Extract the (x, y) coordinate from the center of the cell holding the provided text.  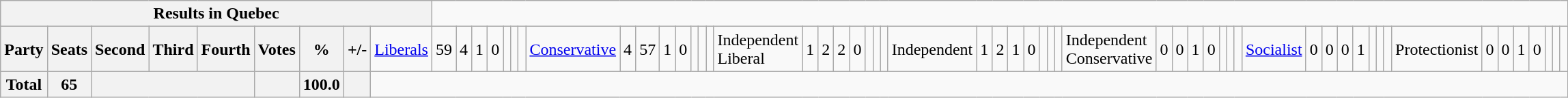
Independent (932, 49)
Fourth (225, 49)
Total (24, 84)
Results in Quebec (216, 14)
59 (444, 49)
Independent Conservative (1109, 49)
Protectionist (1437, 49)
65 (69, 84)
% (321, 49)
Seats (69, 49)
Independent Liberal (758, 49)
100.0 (321, 84)
Second (120, 49)
Socialist (1274, 49)
Conservative (573, 49)
+/- (356, 49)
Votes (277, 49)
Party (24, 49)
57 (647, 49)
Third (173, 49)
Liberals (402, 49)
